Detect which cell encompasses the target text, then output its [X, Y] center coordinate. 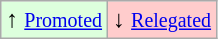
↑ Promoted [54, 20]
↓ Relegated [162, 20]
